Search for the cell housing the specified text and yield its (x, y) center coordinate. 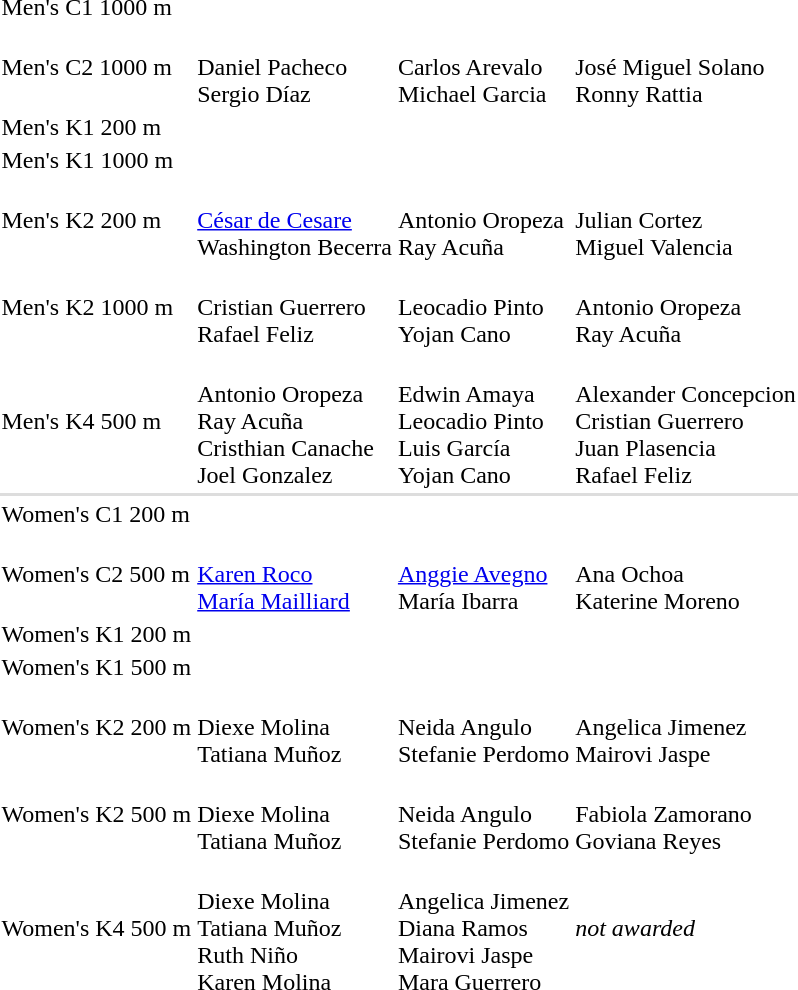
Angelica JimenezMairovi Jaspe (686, 727)
Women's C2 500 m (96, 574)
Women's K2 200 m (96, 727)
Alexander ConcepcionCristian GuerreroJuan PlasenciaRafael Feliz (686, 421)
Daniel PachecoSergio Díaz (295, 67)
César de CesareWashington Becerra (295, 220)
Men's K1 200 m (96, 127)
Men's C2 1000 m (96, 67)
Women's C1 200 m (96, 514)
Antonio OropezaRay AcuñaCristhian CanacheJoel Gonzalez (295, 421)
Ana OchoaKaterine Moreno (686, 574)
Julian CortezMiguel Valencia (686, 220)
Karen RocoMaría Mailliard (295, 574)
Edwin AmayaLeocadio PintoLuis GarcíaYojan Cano (483, 421)
José Miguel SolanoRonny Rattia (686, 67)
Women's K2 500 m (96, 814)
Carlos ArevaloMichael Garcia (483, 67)
Anggie AvegnoMaría Ibarra (483, 574)
Men's K4 500 m (96, 421)
Women's K1 500 m (96, 667)
Women's K1 200 m (96, 634)
Men's K1 1000 m (96, 160)
Leocadio PintoYojan Cano (483, 307)
Cristian GuerreroRafael Feliz (295, 307)
Men's K2 1000 m (96, 307)
Men's K2 200 m (96, 220)
Fabiola ZamoranoGoviana Reyes (686, 814)
